Determine the (x, y) coordinate at the center of the cell enclosing the given text.  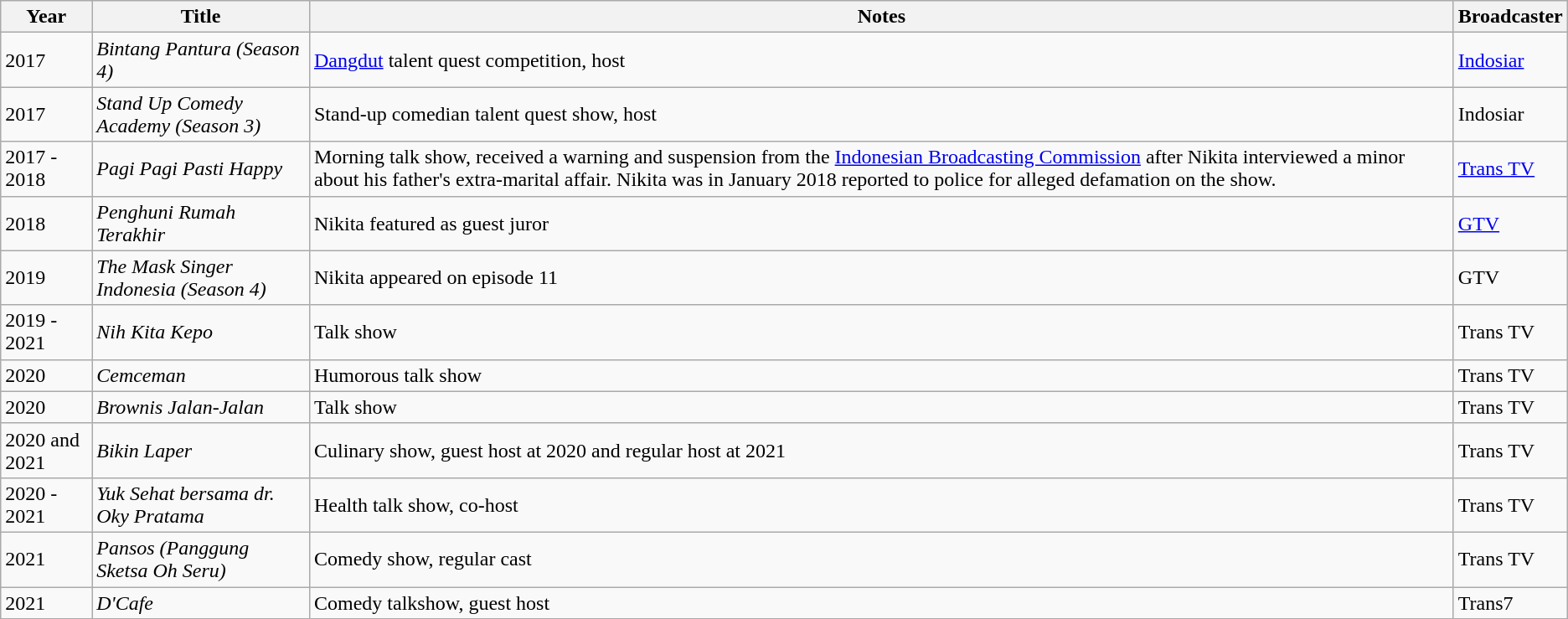
2019 (47, 278)
D'Cafe (201, 602)
Nih Kita Kepo (201, 332)
Title (201, 17)
Comedy show, regular cast (881, 560)
Bintang Pantura (Season 4) (201, 60)
Pansos (Panggung Sketsa Oh Seru) (201, 560)
Humorous talk show (881, 375)
Nikita featured as guest juror (881, 223)
2020 - 2021 (47, 504)
Pagi Pagi Pasti Happy (201, 169)
Stand-up comedian talent quest show, host (881, 114)
Dangdut talent quest competition, host (881, 60)
Culinary show, guest host at 2020 and regular host at 2021 (881, 451)
Cemceman (201, 375)
2020 and 2021 (47, 451)
The Mask Singer Indonesia (Season 4) (201, 278)
2018 (47, 223)
Notes (881, 17)
Trans7 (1510, 602)
Brownis Jalan-Jalan (201, 407)
2017 - 2018 (47, 169)
Health talk show, co-host (881, 504)
2019 - 2021 (47, 332)
Stand Up Comedy Academy (Season 3) (201, 114)
Nikita appeared on episode 11 (881, 278)
Yuk Sehat bersama dr. Oky Pratama (201, 504)
Comedy talkshow, guest host (881, 602)
Penghuni Rumah Terakhir (201, 223)
Bikin Laper (201, 451)
Year (47, 17)
Broadcaster (1510, 17)
